For the text-containing cell, return its midpoint in [x, y] coordinate format. 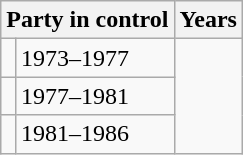
1977–1981 [94, 96]
1973–1977 [94, 58]
Years [208, 20]
1981–1986 [94, 134]
Party in control [88, 20]
